Extract the [X, Y] coordinate from the center of the cell holding the provided text.  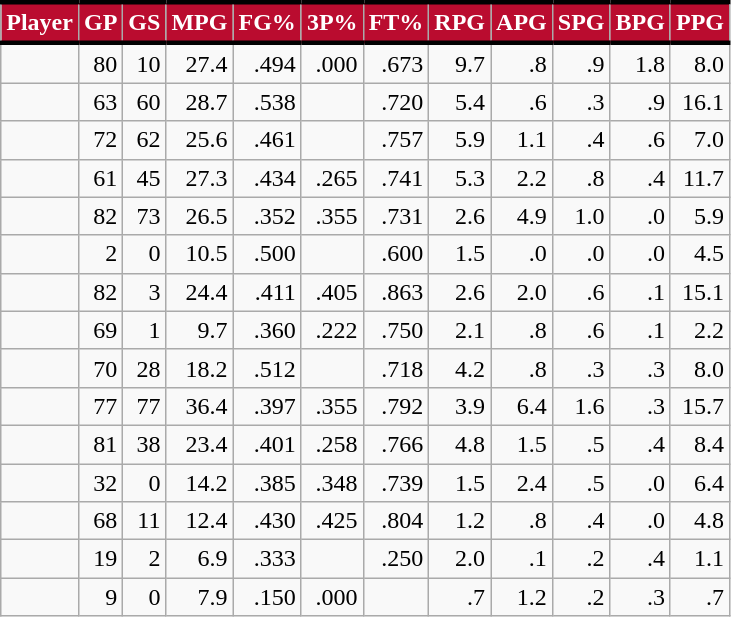
15.7 [700, 406]
1 [144, 330]
.792 [396, 406]
6.9 [200, 559]
11 [144, 521]
.718 [396, 368]
15.1 [700, 292]
7.9 [200, 597]
3 [144, 292]
18.2 [200, 368]
28 [144, 368]
72 [100, 140]
80 [100, 63]
.538 [267, 102]
.258 [332, 444]
2.4 [522, 483]
8.4 [700, 444]
69 [100, 330]
4.5 [700, 254]
12.4 [200, 521]
4.2 [460, 368]
.673 [396, 63]
.385 [267, 483]
.512 [267, 368]
27.4 [200, 63]
.333 [267, 559]
11.7 [700, 178]
.411 [267, 292]
3.9 [460, 406]
RPG [460, 22]
.150 [267, 597]
60 [144, 102]
FT% [396, 22]
3P% [332, 22]
.757 [396, 140]
.720 [396, 102]
.430 [267, 521]
24.4 [200, 292]
BPG [640, 22]
1.8 [640, 63]
70 [100, 368]
19 [100, 559]
SPG [581, 22]
26.5 [200, 216]
4.9 [522, 216]
.500 [267, 254]
38 [144, 444]
.250 [396, 559]
.750 [396, 330]
.222 [332, 330]
.348 [332, 483]
.863 [396, 292]
Player [40, 22]
16.1 [700, 102]
27.3 [200, 178]
81 [100, 444]
5.4 [460, 102]
1.6 [581, 406]
.766 [396, 444]
45 [144, 178]
.731 [396, 216]
23.4 [200, 444]
.741 [396, 178]
68 [100, 521]
.425 [332, 521]
GS [144, 22]
7.0 [700, 140]
.397 [267, 406]
62 [144, 140]
25.6 [200, 140]
32 [100, 483]
.494 [267, 63]
14.2 [200, 483]
.434 [267, 178]
1.0 [581, 216]
73 [144, 216]
63 [100, 102]
2.1 [460, 330]
GP [100, 22]
.600 [396, 254]
.401 [267, 444]
APG [522, 22]
28.7 [200, 102]
9 [100, 597]
61 [100, 178]
.461 [267, 140]
5.3 [460, 178]
.360 [267, 330]
.405 [332, 292]
PPG [700, 22]
10 [144, 63]
FG% [267, 22]
.352 [267, 216]
10.5 [200, 254]
.804 [396, 521]
MPG [200, 22]
36.4 [200, 406]
.265 [332, 178]
.739 [396, 483]
